Provide the (x, y) coordinate of the cell's center where the given text is located.  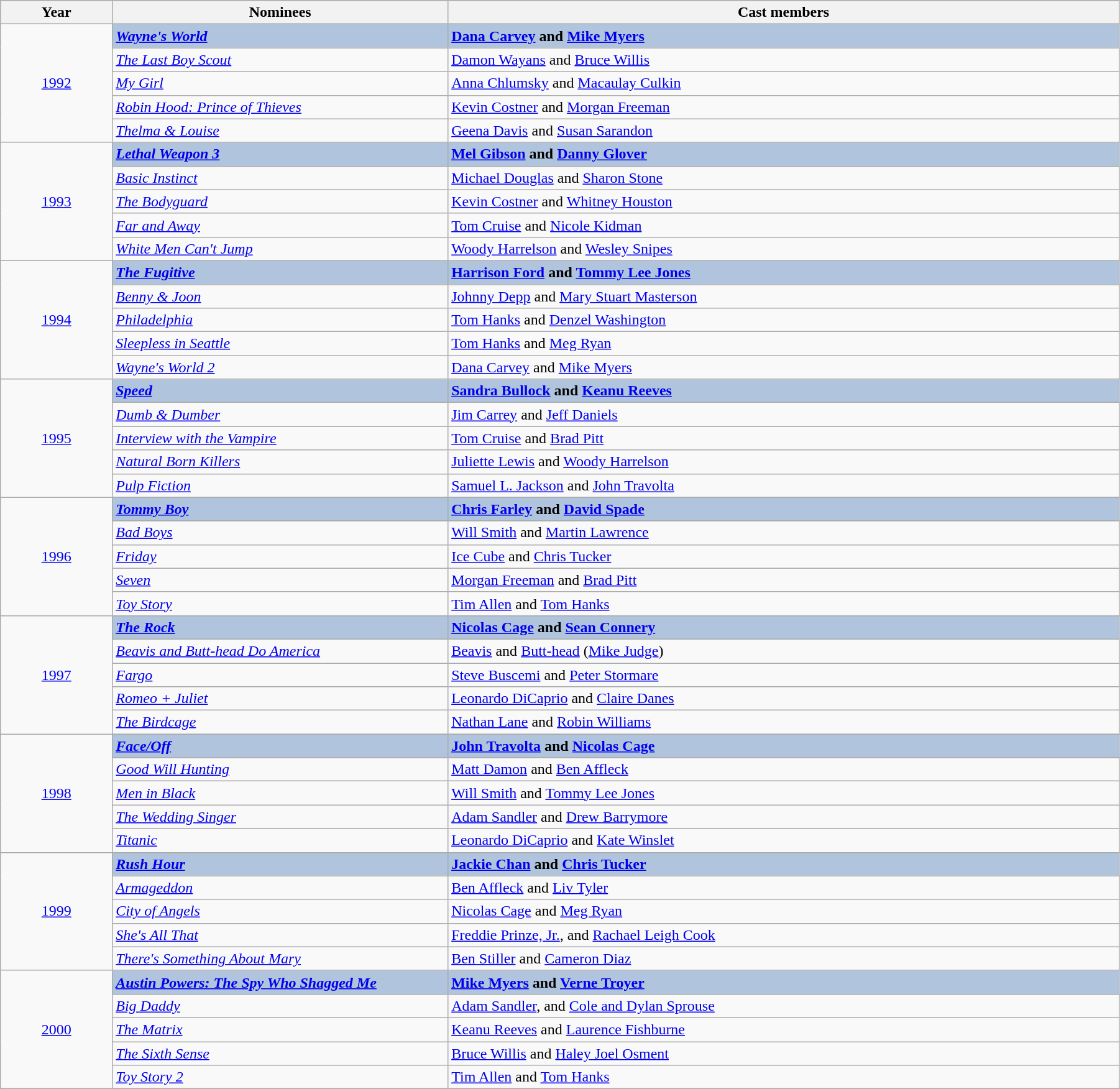
The Rock (280, 627)
Tom Hanks and Meg Ryan (784, 344)
Lethal Weapon 3 (280, 154)
Interview with the Vampire (280, 438)
Big Daddy (280, 1006)
Titanic (280, 840)
1996 (57, 556)
The Last Boy Scout (280, 60)
Pulp Fiction (280, 485)
The Wedding Singer (280, 817)
Sandra Bullock and Keanu Reeves (784, 391)
1999 (57, 911)
Ben Affleck and Liv Tyler (784, 888)
Far and Away (280, 225)
Ice Cube and Chris Tucker (784, 556)
Morgan Freeman and Brad Pitt (784, 580)
Tommy Boy (280, 509)
Nicolas Cage and Meg Ryan (784, 911)
Fargo (280, 674)
Adam Sandler and Drew Barrymore (784, 817)
Leonardo DiCaprio and Kate Winslet (784, 840)
Kevin Costner and Whitney Houston (784, 201)
Jackie Chan and Chris Tucker (784, 864)
Samuel L. Jackson and John Travolta (784, 485)
Anna Chlumsky and Macaulay Culkin (784, 83)
Friday (280, 556)
Toy Story (280, 604)
1994 (57, 319)
Mel Gibson and Danny Glover (784, 154)
Juliette Lewis and Woody Harrelson (784, 462)
Kevin Costner and Morgan Freeman (784, 107)
Wayne's World 2 (280, 367)
Romeo + Juliet (280, 699)
Bad Boys (280, 533)
Benny & Joon (280, 296)
Matt Damon and Ben Affleck (784, 770)
Tom Cruise and Nicole Kidman (784, 225)
Geena Davis and Susan Sarandon (784, 131)
Sleepless in Seattle (280, 344)
White Men Can't Jump (280, 249)
Good Will Hunting (280, 770)
Harrison Ford and Tommy Lee Jones (784, 272)
There's Something About Mary (280, 958)
Adam Sandler, and Cole and Dylan Sprouse (784, 1006)
The Sixth Sense (280, 1054)
Tom Cruise and Brad Pitt (784, 438)
Nominees (280, 12)
Toy Story 2 (280, 1077)
Ben Stiller and Cameron Diaz (784, 958)
My Girl (280, 83)
Tom Hanks and Denzel Washington (784, 320)
1995 (57, 438)
Wayne's World (280, 36)
City of Angels (280, 911)
Michael Douglas and Sharon Stone (784, 178)
Armageddon (280, 888)
1993 (57, 201)
Steve Buscemi and Peter Stormare (784, 674)
Will Smith and Tommy Lee Jones (784, 793)
Woody Harrelson and Wesley Snipes (784, 249)
Cast members (784, 12)
Nathan Lane and Robin Williams (784, 722)
Nicolas Cage and Sean Connery (784, 627)
1992 (57, 83)
She's All That (280, 935)
Beavis and Butt-head Do America (280, 651)
Robin Hood: Prince of Thieves (280, 107)
Johnny Depp and Mary Stuart Masterson (784, 296)
The Matrix (280, 1029)
Rush Hour (280, 864)
Dumb & Dumber (280, 415)
The Bodyguard (280, 201)
Philadelphia (280, 320)
2000 (57, 1029)
Freddie Prinze, Jr., and Rachael Leigh Cook (784, 935)
John Travolta and Nicolas Cage (784, 746)
Mike Myers and Verne Troyer (784, 982)
Austin Powers: The Spy Who Shagged Me (280, 982)
Natural Born Killers (280, 462)
Jim Carrey and Jeff Daniels (784, 415)
Speed (280, 391)
The Fugitive (280, 272)
Damon Wayans and Bruce Willis (784, 60)
Men in Black (280, 793)
Bruce Willis and Haley Joel Osment (784, 1054)
Year (57, 12)
Keanu Reeves and Laurence Fishburne (784, 1029)
1997 (57, 674)
Will Smith and Martin Lawrence (784, 533)
Face/Off (280, 746)
Seven (280, 580)
Thelma & Louise (280, 131)
Chris Farley and David Spade (784, 509)
1998 (57, 793)
Basic Instinct (280, 178)
Beavis and Butt-head (Mike Judge) (784, 651)
Leonardo DiCaprio and Claire Danes (784, 699)
The Birdcage (280, 722)
